Capture the cell that displays the provided text and extract its (x, y) central coordinate. 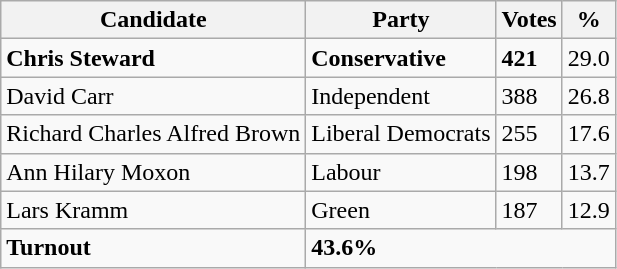
421 (529, 58)
Chris Steward (154, 58)
Lars Kramm (154, 210)
Green (401, 210)
Ann Hilary Moxon (154, 172)
388 (529, 96)
12.9 (588, 210)
Labour (401, 172)
% (588, 20)
17.6 (588, 134)
Richard Charles Alfred Brown (154, 134)
Independent (401, 96)
26.8 (588, 96)
43.6% (461, 248)
13.7 (588, 172)
David Carr (154, 96)
Candidate (154, 20)
Party (401, 20)
255 (529, 134)
Votes (529, 20)
187 (529, 210)
29.0 (588, 58)
Turnout (154, 248)
198 (529, 172)
Liberal Democrats (401, 134)
Conservative (401, 58)
